Capture the cell that displays the provided text and extract its [x, y] central coordinate. 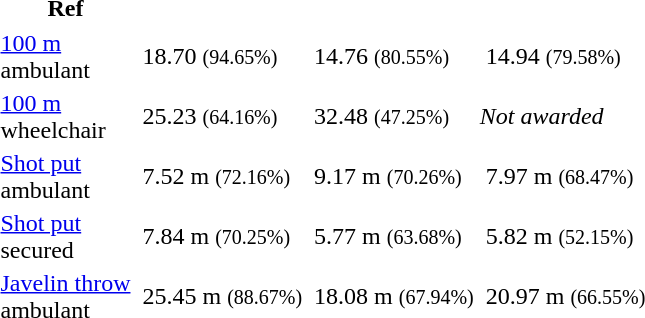
14.76 (80.55%) [394, 56]
7.52 m (72.16%) [222, 176]
32.48 (47.25%) [394, 116]
9.17 m (70.26%) [394, 176]
7.84 m (70.25%) [222, 236]
18.70 (94.65%) [222, 56]
5.77 m (63.68%) [394, 236]
25.23 (64.16%) [222, 116]
